Capture the cell that displays the provided text and extract its (X, Y) central coordinate. 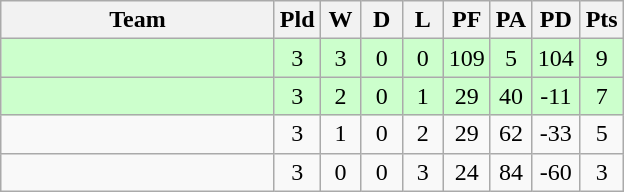
D (382, 20)
Pts (602, 20)
7 (602, 96)
PA (510, 20)
109 (466, 58)
104 (556, 58)
W (340, 20)
PD (556, 20)
40 (510, 96)
Team (138, 20)
24 (466, 172)
-11 (556, 96)
9 (602, 58)
62 (510, 134)
PF (466, 20)
-60 (556, 172)
L (422, 20)
Pld (297, 20)
84 (510, 172)
-33 (556, 134)
